Locate the cell with the specified text and output its (X, Y) center coordinate. 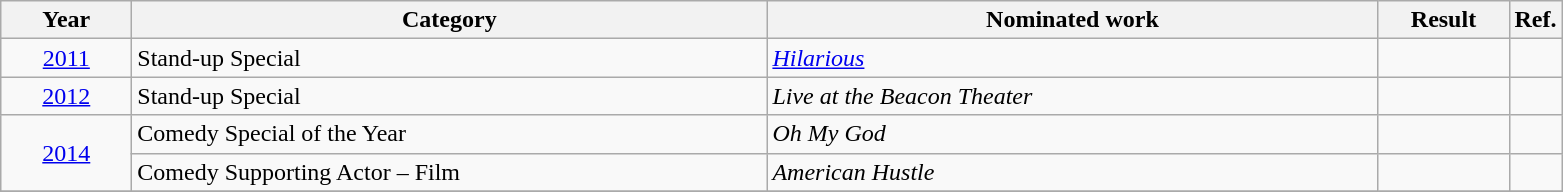
2014 (66, 153)
Nominated work (1072, 20)
American Hustle (1072, 172)
Category (450, 20)
Comedy Special of the Year (450, 134)
2011 (66, 58)
Comedy Supporting Actor – Film (450, 172)
Result (1444, 20)
Hilarious (1072, 58)
2012 (66, 96)
Ref. (1536, 20)
Oh My God (1072, 134)
Year (66, 20)
Live at the Beacon Theater (1072, 96)
